Output the [x, y] coordinate of the center of the cell containing the given text.  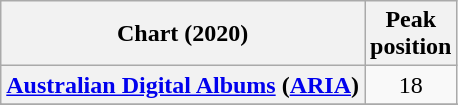
Chart (2020) [183, 34]
18 [411, 85]
Peakposition [411, 34]
Australian Digital Albums (ARIA) [183, 85]
